Output the [x, y] coordinate of the center of the cell containing the given text.  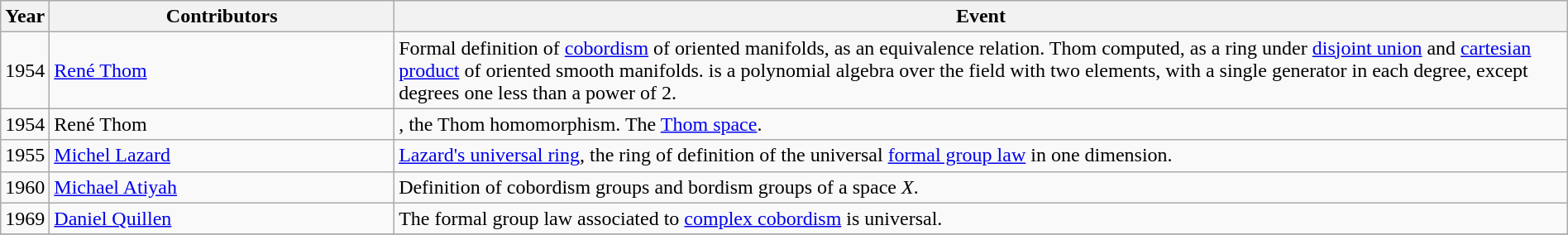
Definition of cobordism groups and bordism groups of a space X. [981, 187]
, the Thom homomorphism. The Thom space. [981, 124]
Event [981, 17]
The formal group law associated to complex cobordism is universal. [981, 218]
Lazard's universal ring, the ring of definition of the universal formal group law in one dimension. [981, 156]
1960 [25, 187]
Contributors [222, 17]
1969 [25, 218]
1955 [25, 156]
Year [25, 17]
Daniel Quillen [222, 218]
Michel Lazard [222, 156]
Michael Atiyah [222, 187]
